For the text-containing cell, return its midpoint in (x, y) coordinate format. 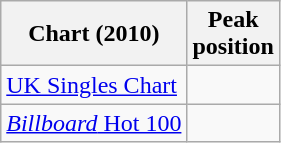
Billboard Hot 100 (94, 123)
Peakposition (233, 34)
UK Singles Chart (94, 85)
Chart (2010) (94, 34)
